Search for the cell housing the specified text and yield its [x, y] center coordinate. 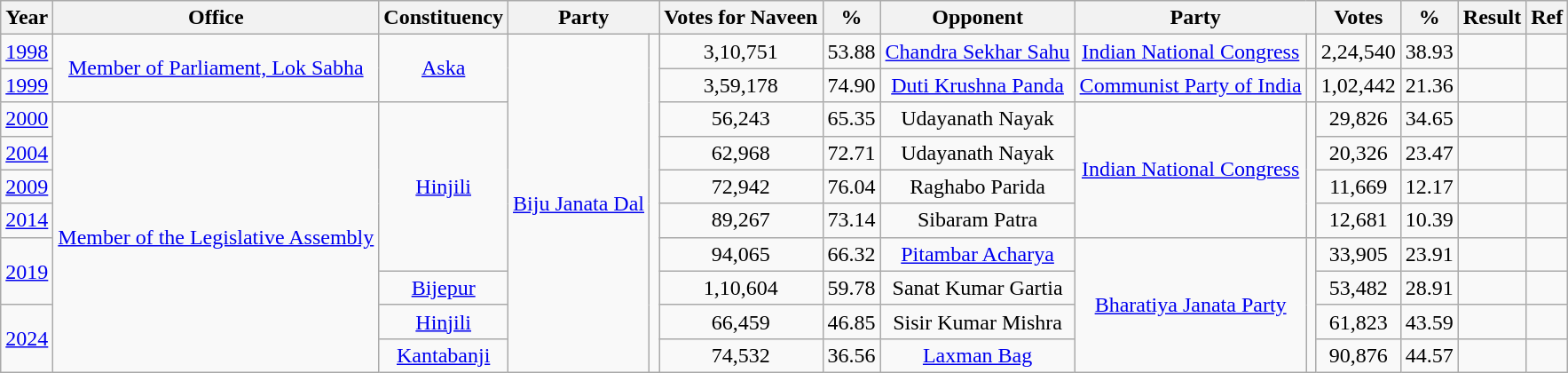
2014 [27, 220]
Member of Parliament, Lok Sabha [217, 68]
Duti Krushna Panda [978, 85]
94,065 [741, 254]
89,267 [741, 220]
Votes [1358, 18]
20,326 [1358, 153]
61,823 [1358, 321]
Office [217, 18]
33,905 [1358, 254]
Sanat Kumar Gartia [978, 288]
2,24,540 [1358, 52]
2004 [27, 153]
72.71 [852, 153]
38.93 [1429, 52]
Pitambar Acharya [978, 254]
90,876 [1358, 355]
74.90 [852, 85]
Year [27, 18]
Sibaram Patra [978, 220]
72,942 [741, 186]
Biju Janata Dal [579, 204]
Bijepur [444, 288]
23.47 [1429, 153]
Member of the Legislative Assembly [217, 237]
3,59,178 [741, 85]
46.85 [852, 321]
Raghabo Parida [978, 186]
2019 [27, 271]
11,669 [1358, 186]
59.78 [852, 288]
66,459 [741, 321]
29,826 [1358, 119]
62,968 [741, 153]
2000 [27, 119]
53.88 [852, 52]
Constituency [444, 18]
Ref [1548, 18]
65.35 [852, 119]
73.14 [852, 220]
74,532 [741, 355]
Sisir Kumar Mishra [978, 321]
Chandra Sekhar Sahu [978, 52]
66.32 [852, 254]
2024 [27, 338]
10.39 [1429, 220]
21.36 [1429, 85]
1,02,442 [1358, 85]
1,10,604 [741, 288]
53,482 [1358, 288]
Kantabanji [444, 355]
3,10,751 [741, 52]
76.04 [852, 186]
34.65 [1429, 119]
1998 [27, 52]
43.59 [1429, 321]
Communist Party of India [1191, 85]
28.91 [1429, 288]
56,243 [741, 119]
12.17 [1429, 186]
Bharatiya Janata Party [1191, 305]
12,681 [1358, 220]
23.91 [1429, 254]
Laxman Bag [978, 355]
36.56 [852, 355]
1999 [27, 85]
Result [1492, 18]
Aska [444, 68]
Votes for Naveen [741, 18]
44.57 [1429, 355]
2009 [27, 186]
Opponent [978, 18]
